Detect which cell encompasses the target text, then output its [x, y] center coordinate. 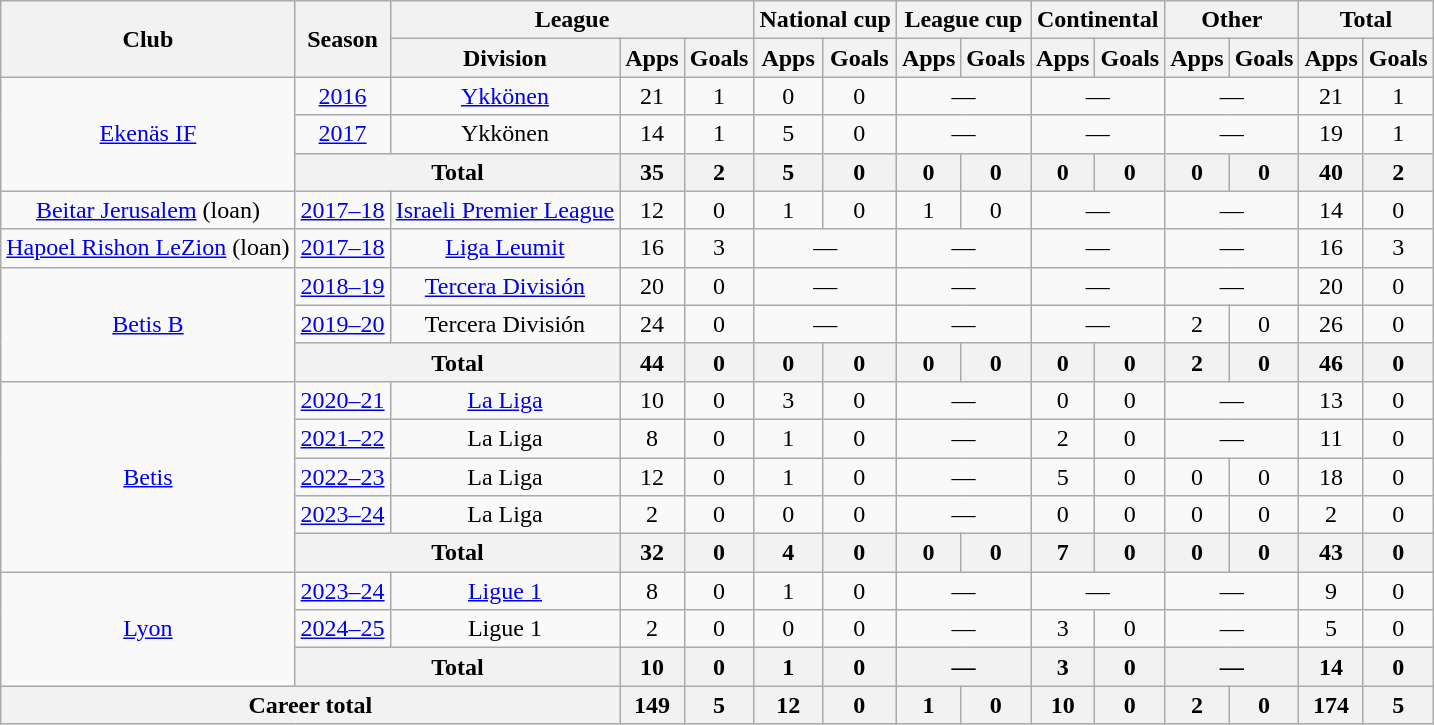
League cup [963, 20]
40 [1331, 172]
2018–19 [342, 286]
Betis B [148, 324]
18 [1331, 477]
44 [652, 362]
46 [1331, 362]
43 [1331, 553]
13 [1331, 400]
Beitar Jerusalem (loan) [148, 210]
11 [1331, 438]
Division [505, 58]
Club [148, 39]
19 [1331, 134]
2017 [342, 134]
Lyon [148, 629]
Season [342, 39]
26 [1331, 324]
24 [652, 324]
Liga Leumit [505, 248]
Continental [1098, 20]
League [572, 20]
2021–22 [342, 438]
149 [652, 705]
4 [788, 553]
35 [652, 172]
Betis [148, 476]
2019–20 [342, 324]
32 [652, 553]
Ekenäs IF [148, 134]
2016 [342, 96]
2020–21 [342, 400]
National cup [825, 20]
Other [1232, 20]
Israeli Premier League [505, 210]
174 [1331, 705]
2022–23 [342, 477]
Career total [310, 705]
2024–25 [342, 629]
7 [1063, 553]
Hapoel Rishon LeZion (loan) [148, 248]
9 [1331, 591]
